From the cell containing the given text, extract its center point as [x, y] coordinate. 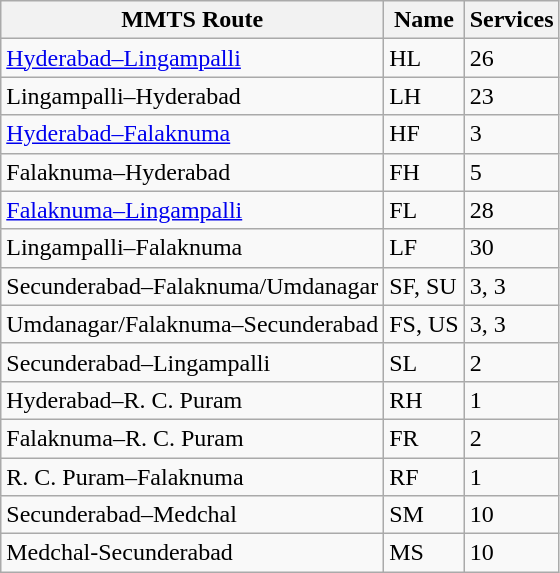
FR [424, 438]
FS, US [424, 324]
Umdanagar/Falaknuma–Secunderabad [192, 324]
FL [424, 210]
Secunderabad–Lingampalli [192, 362]
LH [424, 96]
SL [424, 362]
Lingampalli–Falaknuma [192, 248]
Hyderabad–Lingampalli [192, 58]
RF [424, 477]
5 [512, 172]
Hyderabad–Falaknuma [192, 134]
23 [512, 96]
30 [512, 248]
Falaknuma–R. C. Puram [192, 438]
SF, SU [424, 286]
3 [512, 134]
LF [424, 248]
HF [424, 134]
Secunderabad–Falaknuma/Umdanagar [192, 286]
Medchal-Secunderabad [192, 553]
Secunderabad–Medchal [192, 515]
FH [424, 172]
Hyderabad–R. C. Puram [192, 400]
SM [424, 515]
Lingampalli–Hyderabad [192, 96]
Falaknuma–Hyderabad [192, 172]
RH [424, 400]
HL [424, 58]
Services [512, 20]
Name [424, 20]
Falaknuma–Lingampalli [192, 210]
MMTS Route [192, 20]
MS [424, 553]
28 [512, 210]
R. C. Puram–Falaknuma [192, 477]
26 [512, 58]
